Scan for the cell matching the given text and deliver its (x, y) coordinate at center. 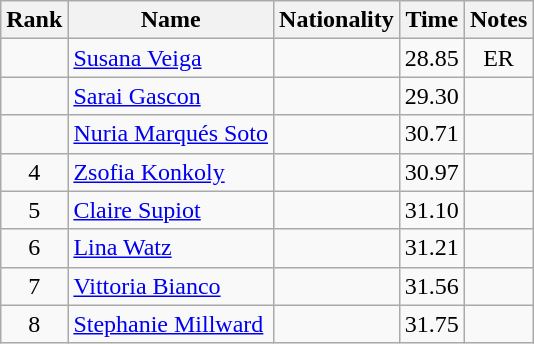
29.30 (432, 96)
Notes (498, 20)
31.56 (432, 286)
31.21 (432, 248)
Claire Supiot (171, 210)
Zsofia Konkoly (171, 172)
Nationality (337, 20)
Vittoria Bianco (171, 286)
Time (432, 20)
30.71 (432, 134)
5 (34, 210)
Lina Watz (171, 248)
30.97 (432, 172)
Sarai Gascon (171, 96)
4 (34, 172)
Susana Veiga (171, 58)
6 (34, 248)
Rank (34, 20)
Nuria Marqués Soto (171, 134)
Stephanie Millward (171, 324)
7 (34, 286)
8 (34, 324)
31.75 (432, 324)
28.85 (432, 58)
Name (171, 20)
ER (498, 58)
31.10 (432, 210)
